Determine the [X, Y] coordinate at the center of the cell enclosing the given text.  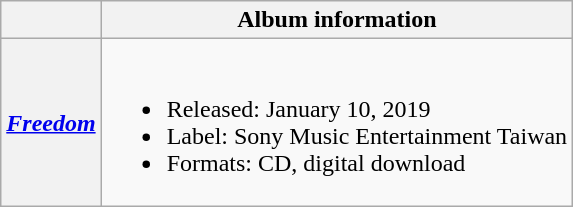
Released: January 10, 2019Label: Sony Music Entertainment TaiwanFormats: CD, digital download [337, 122]
Freedom [51, 122]
Album information [337, 20]
